Determine the [x, y] coordinate at the center of the cell enclosing the given text.  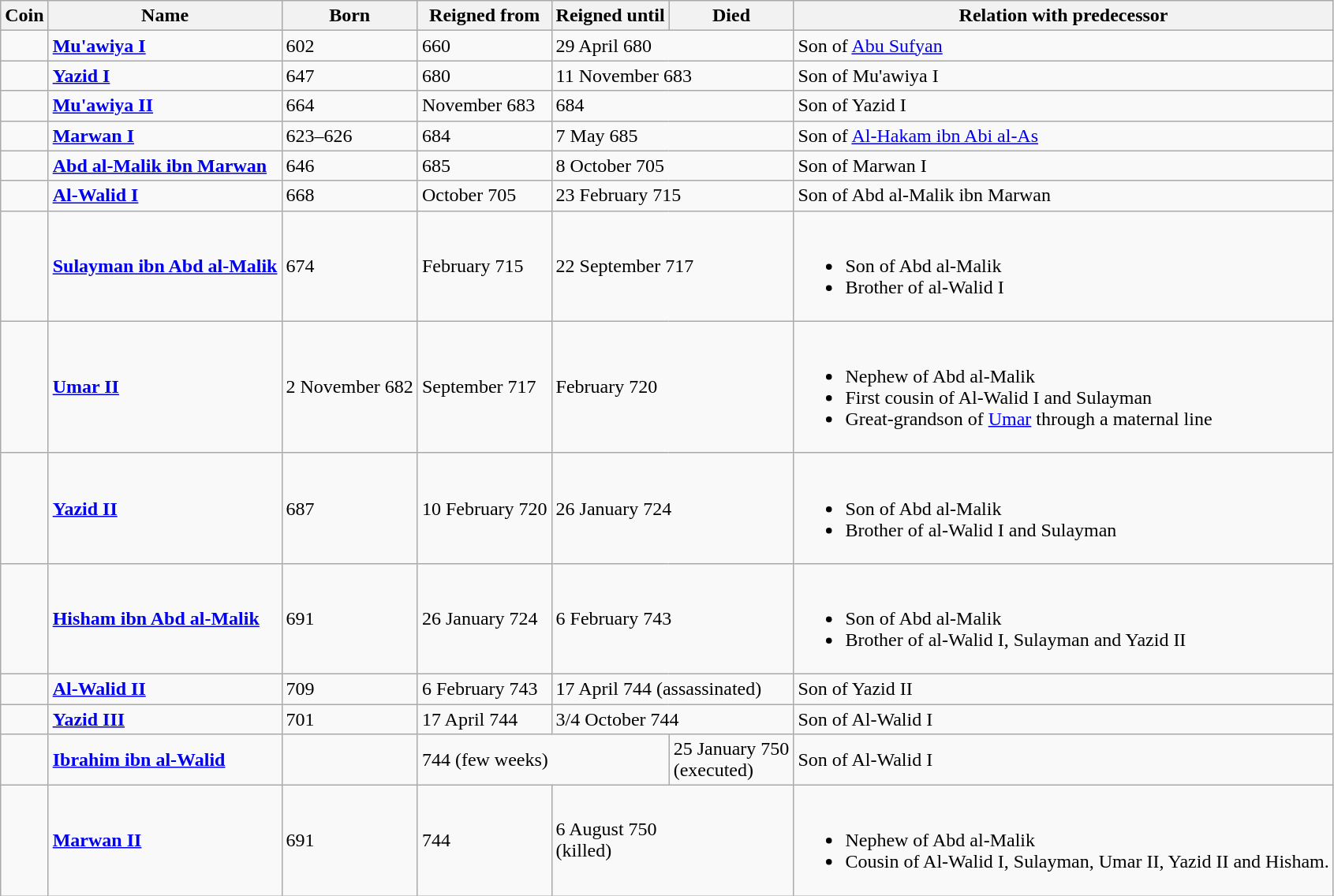
Marwan II [165, 841]
Ibrahim ibn al-Walid [165, 760]
Son of Mu'awiya I [1063, 76]
Son of Abu Sufyan [1063, 46]
602 [349, 46]
680 [484, 76]
September 717 [484, 386]
Nephew of Abd al-MalikFirst cousin of Al-Walid I and SulaymanGreat-grandson of Umar through a maternal line [1063, 386]
Relation with predecessor [1063, 16]
October 705 [484, 196]
Died [731, 16]
Sulayman ibn Abd al-Malik [165, 266]
Mu'awiya I [165, 46]
Son of Yazid I [1063, 106]
674 [349, 266]
709 [349, 689]
22 September 717 [672, 266]
25 January 750(executed) [731, 760]
Son of Yazid II [1063, 689]
660 [484, 46]
6 August 750(killed) [672, 841]
701 [349, 719]
Nephew of Abd al-MalikCousin of Al-Walid I, Sulayman, Umar II, Yazid II and Hisham. [1063, 841]
Reigned from [484, 16]
Reigned until [611, 16]
Marwan I [165, 136]
647 [349, 76]
Abd al-Malik ibn Marwan [165, 166]
Yazid I [165, 76]
Son of Abd al-Malik ibn Marwan [1063, 196]
February 720 [672, 386]
664 [349, 106]
Son of Abd al-MalikBrother of al-Walid I [1063, 266]
8 October 705 [672, 166]
Son of Abd al-MalikBrother of al-Walid I, Sulayman and Yazid II [1063, 618]
17 April 744 (assassinated) [672, 689]
29 April 680 [672, 46]
November 683 [484, 106]
744 (few weeks) [543, 760]
Yazid II [165, 508]
17 April 744 [484, 719]
Coin [24, 16]
7 May 685 [672, 136]
Hisham ibn Abd al-Malik [165, 618]
11 November 683 [672, 76]
February 715 [484, 266]
Son of Abd al-MalikBrother of al-Walid I and Sulayman [1063, 508]
685 [484, 166]
23 February 715 [672, 196]
2 November 682 [349, 386]
Name [165, 16]
Umar II [165, 386]
Son of Marwan I [1063, 166]
Born [349, 16]
Son of Al-Hakam ibn Abi al-As [1063, 136]
Mu'awiya II [165, 106]
3/4 October 744 [672, 719]
Yazid III [165, 719]
646 [349, 166]
687 [349, 508]
668 [349, 196]
623–626 [349, 136]
744 [484, 841]
10 February 720 [484, 508]
Al-Walid II [165, 689]
Al-Walid I [165, 196]
